Find where the given text appears and provide that cell's center as [X, Y] coordinate. 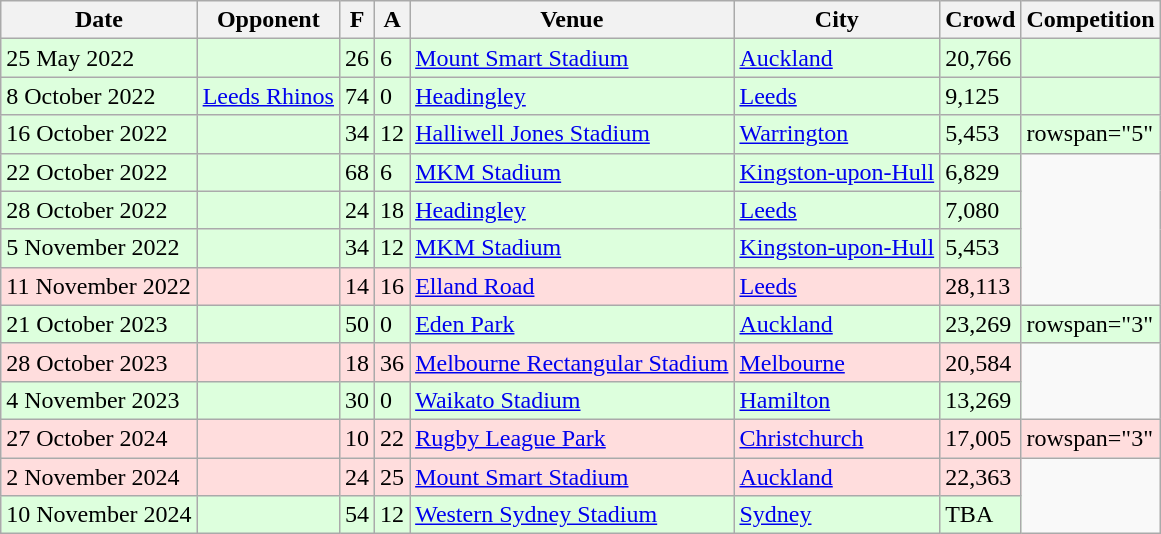
7,080 [980, 210]
Eden Park [572, 324]
11 November 2022 [99, 286]
21 October 2023 [99, 324]
10 [356, 438]
26 [356, 58]
2 November 2024 [99, 477]
Christchurch [837, 438]
Date [99, 20]
28 October 2023 [99, 362]
16 October 2022 [99, 134]
rowspan="5" [1090, 134]
74 [356, 96]
F [356, 20]
25 May 2022 [99, 58]
Elland Road [572, 286]
Venue [572, 20]
50 [356, 324]
17,005 [980, 438]
28,113 [980, 286]
Crowd [980, 20]
City [837, 20]
28 October 2022 [99, 210]
8 October 2022 [99, 96]
Melbourne Rectangular Stadium [572, 362]
Competition [1090, 20]
Waikato Stadium [572, 400]
9,125 [980, 96]
22 October 2022 [99, 172]
22,363 [980, 477]
36 [392, 362]
Halliwell Jones Stadium [572, 134]
Western Sydney Stadium [572, 515]
Warrington [837, 134]
Rugby League Park [572, 438]
4 November 2023 [99, 400]
68 [356, 172]
Melbourne [837, 362]
Sydney [837, 515]
16 [392, 286]
A [392, 20]
5 November 2022 [99, 248]
Opponent [268, 20]
13,269 [980, 400]
10 November 2024 [99, 515]
6,829 [980, 172]
27 October 2024 [99, 438]
54 [356, 515]
20,766 [980, 58]
30 [356, 400]
Leeds Rhinos [268, 96]
TBA [980, 515]
23,269 [980, 324]
25 [392, 477]
Hamilton [837, 400]
20,584 [980, 362]
22 [392, 438]
14 [356, 286]
